Scan for the cell matching the given text and deliver its [x, y] coordinate at center. 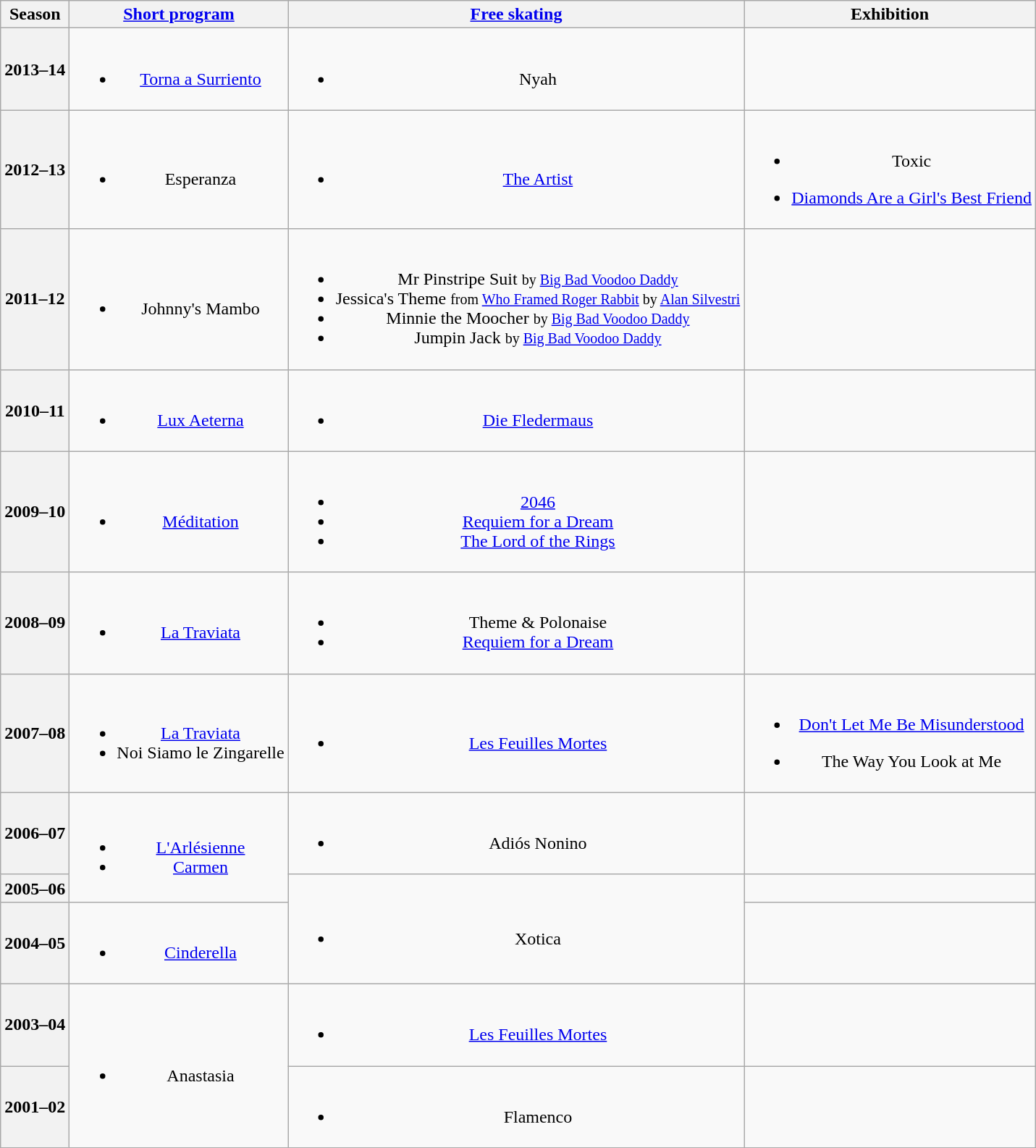
Lux Aeterna [179, 410]
Xotica [516, 929]
Adiós Nonino [516, 833]
2001–02 [35, 1107]
Season [35, 14]
2004–05 [35, 943]
The Artist [516, 169]
2003–04 [35, 1024]
2005–06 [35, 888]
Nyah [516, 70]
2010–11 [35, 410]
Johnny's Mambo [179, 299]
2007–08 [35, 733]
2006–07 [35, 833]
Méditation [179, 511]
La Traviata [179, 623]
2008–09 [35, 623]
Theme & Polonaise Requiem for a Dream [516, 623]
Exhibition [890, 14]
L'ArlésienneCarmen [179, 847]
Flamenco [516, 1107]
Torna a Surriento [179, 70]
Die Fledermaus [516, 410]
2013–14 [35, 70]
Cinderella [179, 943]
Short program [179, 14]
2046 Requiem for a Dream The Lord of the Rings [516, 511]
Don't Let Me Be Misunderstood The Way You Look at Me [890, 733]
La Traviata Noi Siamo le Zingarelle [179, 733]
2011–12 [35, 299]
2012–13 [35, 169]
Free skating [516, 14]
Esperanza [179, 169]
Anastasia [179, 1065]
2009–10 [35, 511]
Toxic Diamonds Are a Girl's Best Friend [890, 169]
